Search for the cell housing the specified text and yield its [X, Y] center coordinate. 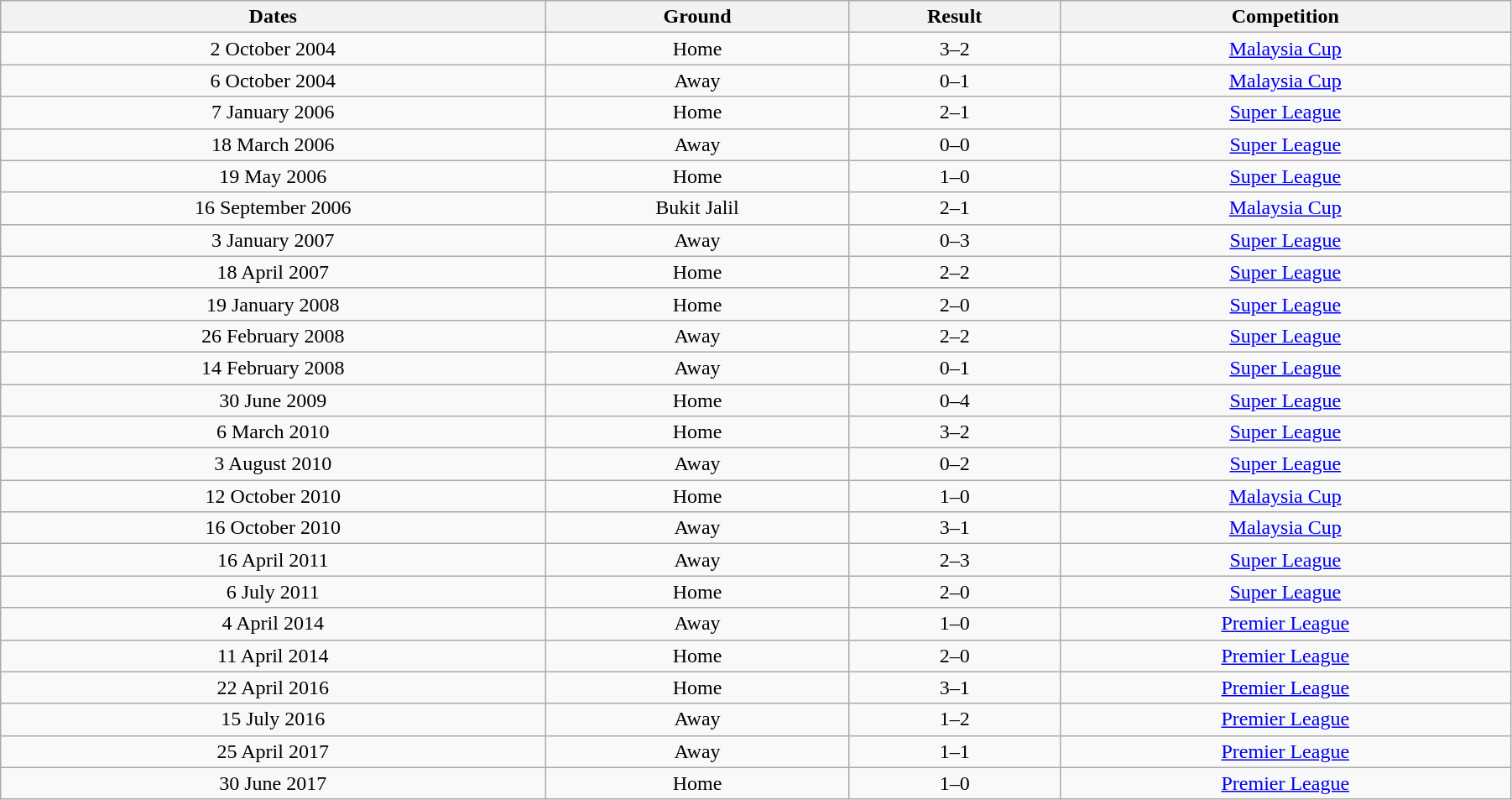
16 October 2010 [274, 528]
1–2 [955, 719]
19 May 2006 [274, 176]
3 August 2010 [274, 464]
16 April 2011 [274, 560]
7 January 2006 [274, 112]
Ground [697, 17]
0–4 [955, 400]
0–2 [955, 464]
25 April 2017 [274, 751]
30 June 2017 [274, 783]
Result [955, 17]
22 April 2016 [274, 688]
6 July 2011 [274, 592]
Competition [1285, 17]
0–3 [955, 240]
16 September 2006 [274, 208]
6 October 2004 [274, 81]
26 February 2008 [274, 336]
Bukit Jalil [697, 208]
Dates [274, 17]
11 April 2014 [274, 656]
4 April 2014 [274, 624]
6 March 2010 [274, 432]
3 January 2007 [274, 240]
14 February 2008 [274, 368]
1–1 [955, 751]
15 July 2016 [274, 719]
0–0 [955, 144]
12 October 2010 [274, 496]
2–3 [955, 560]
18 April 2007 [274, 272]
18 March 2006 [274, 144]
19 January 2008 [274, 304]
30 June 2009 [274, 400]
2 October 2004 [274, 49]
